Output the [X, Y] coordinate of the center of the cell containing the given text.  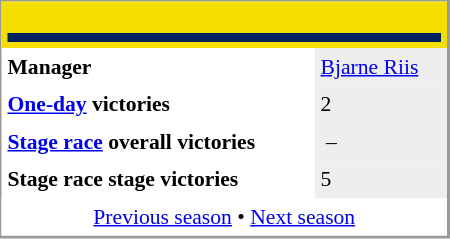
Bjarne Riis [381, 67]
Stage race overall victories [158, 142]
2 [381, 105]
One-day victories [158, 105]
– [381, 142]
5 [381, 179]
Previous season • Next season [225, 217]
Manager [158, 67]
Stage race stage victories [158, 179]
